Determine the [X, Y] coordinate at the center of the cell enclosing the given text.  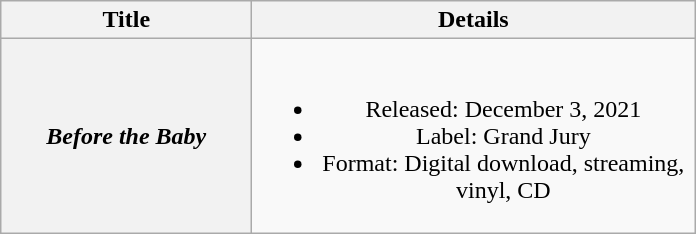
Before the Baby [126, 136]
Details [474, 20]
Released: December 3, 2021Label: Grand JuryFormat: Digital download, streaming, vinyl, CD [474, 136]
Title [126, 20]
